From the cell containing the given text, extract its center point as [x, y] coordinate. 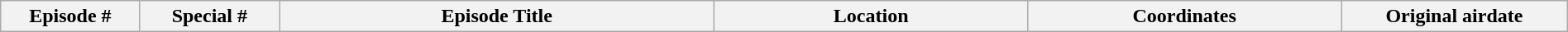
Location [872, 16]
Coordinates [1184, 16]
Special # [209, 16]
Episode # [70, 16]
Episode Title [497, 16]
Original airdate [1455, 16]
